Search for the cell housing the specified text and yield its (X, Y) center coordinate. 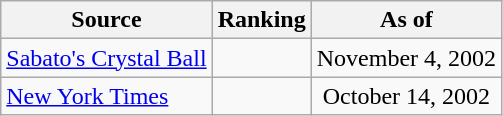
As of (406, 20)
New York Times (106, 96)
November 4, 2002 (406, 58)
October 14, 2002 (406, 96)
Sabato's Crystal Ball (106, 58)
Ranking (262, 20)
Source (106, 20)
